Pinpoint the cell where the given text exists, returning its (X, Y) midpoint coordinate. 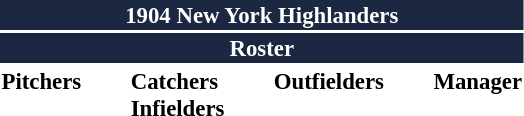
1904 New York Highlanders (262, 15)
Roster (262, 48)
